Capture the cell that displays the provided text and extract its (X, Y) central coordinate. 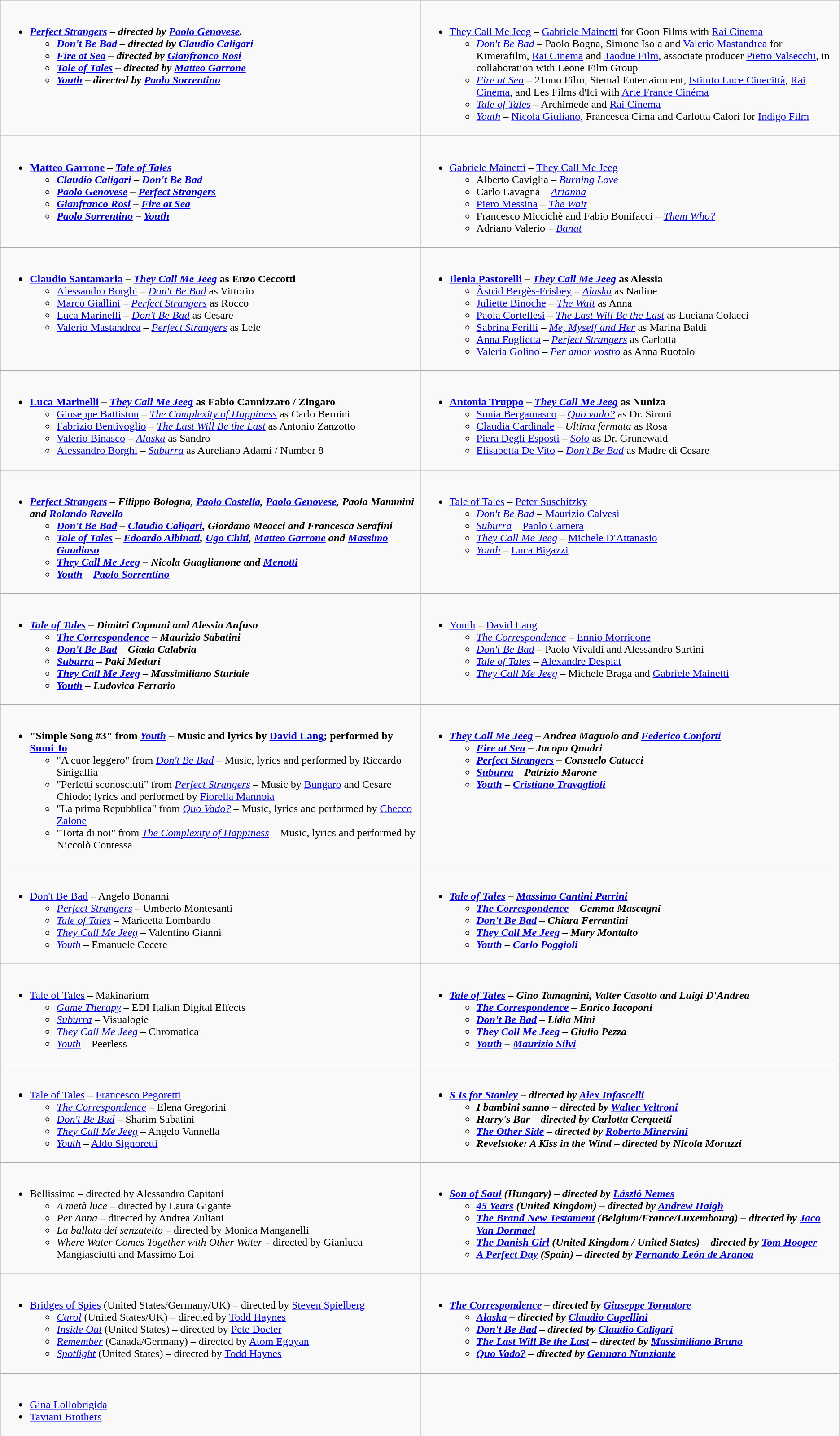
Tale of Tales – Peter SuschitzkyDon't Be Bad – Maurizio CalvesiSuburra – Paolo CarneraThey Call Me Jeeg – Michele D'AttanasioYouth – Luca Bigazzi (630, 531)
Matteo Garrone – Tale of TalesClaudio Caligari – Don't Be BadPaolo Genovese – Perfect StrangersGianfranco Rosi – Fire at SeaPaolo Sorrentino – Youth (210, 192)
Tale of Tales – MakinariumGame Therapy – EDI Italian Digital EffectsSuburra – VisualogieThey Call Me Jeeg – ChromaticaYouth – Peerless (210, 1014)
Gina LollobrigidaTaviani Brothers (210, 1404)
